Extract the (X, Y) coordinate from the center of the cell holding the provided text.  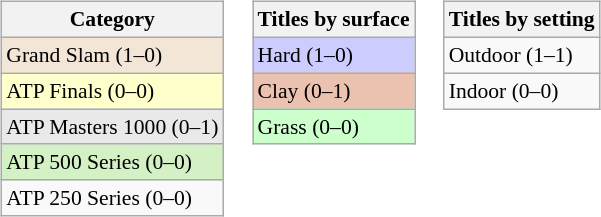
Grand Slam (1–0) (112, 55)
ATP 500 Series (0–0) (112, 162)
Outdoor (1–1) (522, 55)
Titles by surface (334, 20)
Indoor (0–0) (522, 91)
Grass (0–0) (334, 127)
ATP Masters 1000 (0–1) (112, 127)
ATP Finals (0–0) (112, 91)
Titles by setting (522, 20)
Hard (1–0) (334, 55)
Clay (0–1) (334, 91)
Category (112, 20)
ATP 250 Series (0–0) (112, 198)
